Locate the cell with the specified text and output its [X, Y] center coordinate. 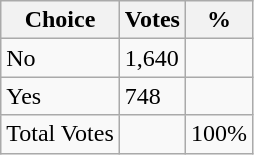
Choice [60, 20]
Votes [152, 20]
Yes [60, 96]
Total Votes [60, 134]
100% [218, 134]
1,640 [152, 58]
No [60, 58]
748 [152, 96]
% [218, 20]
